Scan for the cell matching the given text and deliver its (X, Y) coordinate at center. 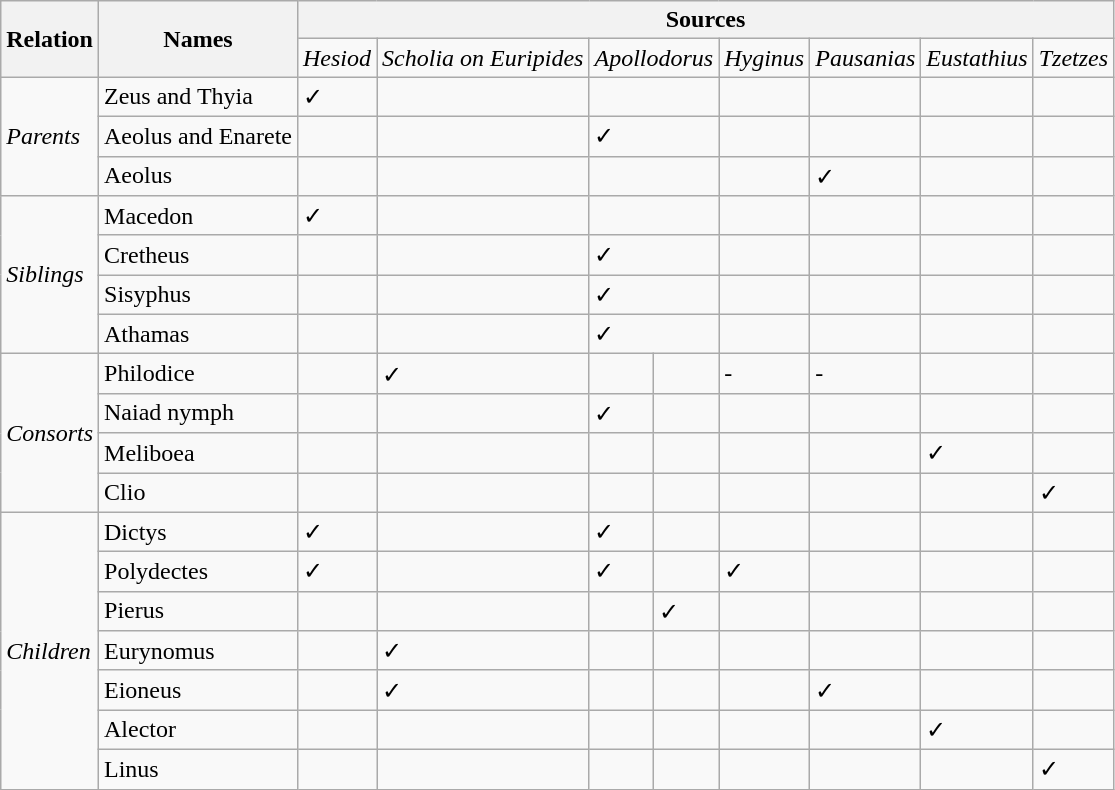
Names (198, 39)
Apollodorus (654, 58)
Siblings (50, 275)
Eustathius (977, 58)
Aeolus (198, 176)
Sisyphus (198, 295)
Pausanias (866, 58)
Children (50, 650)
Tzetzes (1073, 58)
Dictys (198, 532)
Parents (50, 136)
Macedon (198, 216)
Athamas (198, 334)
Meliboea (198, 453)
Cretheus (198, 255)
Alector (198, 730)
Zeus and Thyia (198, 97)
Linus (198, 769)
Philodice (198, 374)
Hesiod (336, 58)
Naiad nymph (198, 413)
Scholia on Euripides (483, 58)
Pierus (198, 611)
Sources (705, 20)
Eioneus (198, 690)
Clio (198, 492)
Consorts (50, 433)
Hyginus (764, 58)
Polydectes (198, 572)
Aeolus and Enarete (198, 136)
Relation (50, 39)
Eurynomus (198, 651)
